Locate the cell with the specified text and output its (X, Y) center coordinate. 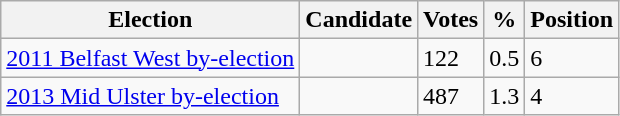
4 (572, 96)
122 (451, 58)
6 (572, 58)
2011 Belfast West by-election (150, 58)
Election (150, 20)
Votes (451, 20)
1.3 (504, 96)
487 (451, 96)
0.5 (504, 58)
% (504, 20)
Candidate (359, 20)
2013 Mid Ulster by-election (150, 96)
Position (572, 20)
